Return the [x, y] coordinate for the center point of the cell that contains the specified text.  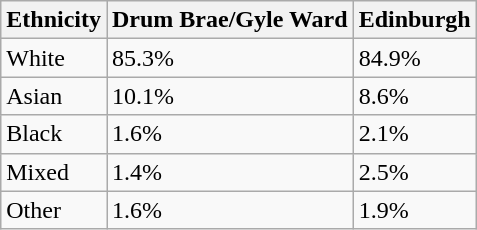
10.1% [230, 96]
Mixed [54, 172]
White [54, 58]
2.1% [414, 134]
Black [54, 134]
Ethnicity [54, 20]
85.3% [230, 58]
Other [54, 210]
1.9% [414, 210]
Drum Brae/Gyle Ward [230, 20]
2.5% [414, 172]
84.9% [414, 58]
1.4% [230, 172]
Edinburgh [414, 20]
Asian [54, 96]
8.6% [414, 96]
